Provide the [x, y] coordinate of the cell's center where the given text is located.  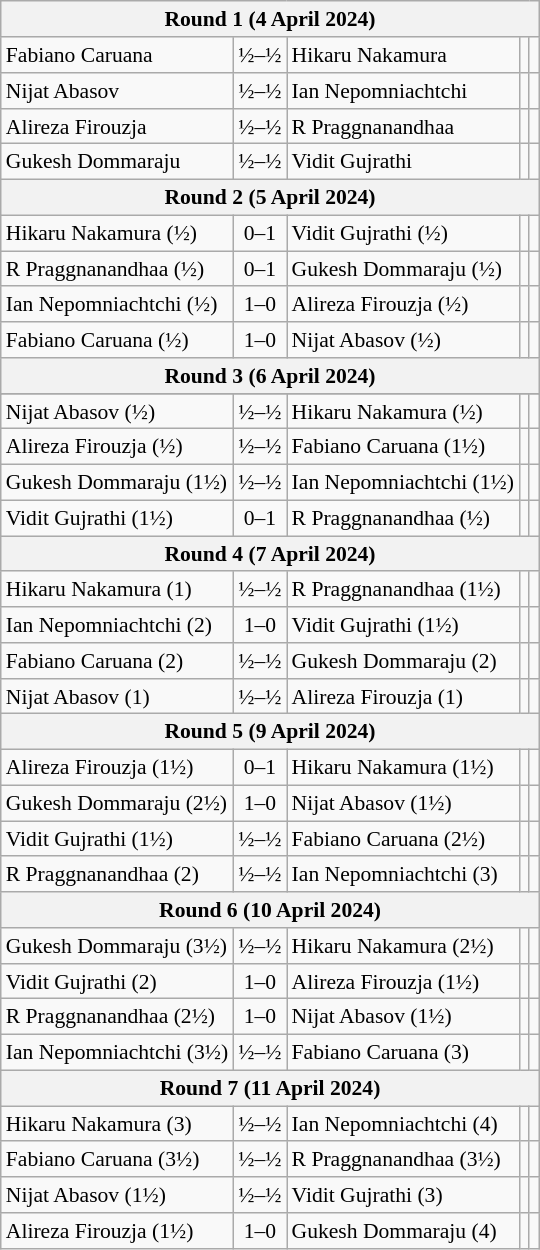
R Praggnanandhaa (2) [117, 874]
R Praggnanandhaa [403, 126]
Hikaru Nakamura (1½) [403, 767]
Hikaru Nakamura [403, 55]
Round 6 (10 April 2024) [270, 910]
Alireza Firouzja (1) [403, 696]
Ian Nepomniachtchi (4) [403, 1124]
Ian Nepomniachtchi (1½) [403, 482]
Gukesh Dommaraju (½) [403, 269]
Ian Nepomniachtchi (2) [117, 625]
Fabiano Caruana (1½) [403, 447]
Fabiano Caruana (½) [117, 340]
Ian Nepomniachtchi (3) [403, 874]
Nijat Abasov (1) [117, 696]
Round 5 (9 April 2024) [270, 732]
Fabiano Caruana [117, 55]
Vidit Gujrathi (½) [403, 233]
Fabiano Caruana (3) [403, 1052]
Round 2 (5 April 2024) [270, 197]
Round 4 (7 April 2024) [270, 554]
Hikaru Nakamura (1) [117, 589]
Alireza Firouzja [117, 126]
Fabiano Caruana (2½) [403, 839]
Vidit Gujrathi (3) [403, 1195]
Ian Nepomniachtchi [403, 91]
Gukesh Dommaraju (1½) [117, 482]
Hikaru Nakamura (3) [117, 1124]
Nijat Abasov [117, 91]
Gukesh Dommaraju (3½) [117, 946]
Round 3 (6 April 2024) [270, 376]
Fabiano Caruana (2) [117, 661]
Gukesh Dommaraju (2) [403, 661]
R Praggnanandhaa (2½) [117, 1017]
Gukesh Dommaraju (4) [403, 1231]
Gukesh Dommaraju (2½) [117, 803]
Ian Nepomniachtchi (3½) [117, 1052]
Gukesh Dommaraju [117, 162]
Round 7 (11 April 2024) [270, 1088]
Round 1 (4 April 2024) [270, 19]
R Praggnanandhaa (3½) [403, 1159]
Vidit Gujrathi (2) [117, 981]
Vidit Gujrathi [403, 162]
Ian Nepomniachtchi (½) [117, 304]
R Praggnanandhaa (1½) [403, 589]
Fabiano Caruana (3½) [117, 1159]
Hikaru Nakamura (2½) [403, 946]
